For the text-containing cell, return its midpoint in [X, Y] coordinate format. 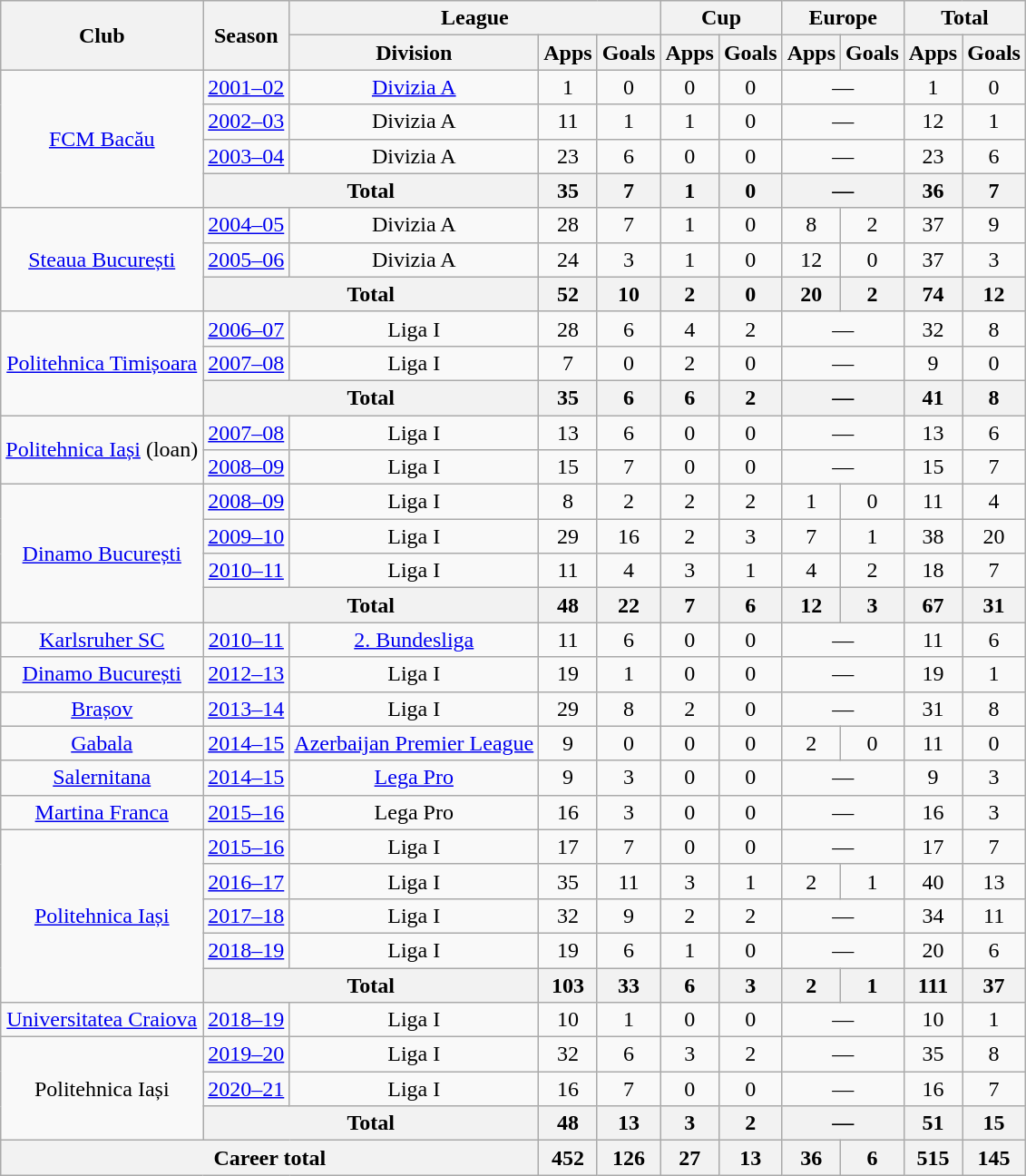
2005–06 [247, 260]
145 [994, 1158]
2020–21 [247, 1089]
Politehnica Timișoara [102, 363]
Europe [843, 18]
24 [568, 260]
League [475, 18]
2013–14 [247, 709]
38 [933, 536]
2012–13 [247, 674]
41 [933, 397]
Salernitana [102, 778]
2009–10 [247, 536]
2016–17 [247, 881]
67 [933, 605]
Karlsruher SC [102, 640]
FCM Bacău [102, 139]
2017–18 [247, 916]
33 [629, 985]
Steaua București [102, 260]
74 [933, 294]
2002–03 [247, 122]
2. Bundesliga [414, 640]
18 [933, 571]
Universitatea Craiova [102, 1020]
Gabala [102, 743]
2001–02 [247, 87]
103 [568, 985]
111 [933, 985]
Season [247, 35]
515 [933, 1158]
Martina Franca [102, 812]
2019–20 [247, 1054]
34 [933, 916]
2006–07 [247, 328]
452 [568, 1158]
Division [414, 53]
27 [689, 1158]
51 [933, 1123]
Cup [721, 18]
22 [629, 605]
40 [933, 881]
Career total [270, 1158]
52 [568, 294]
Politehnica Iași (loan) [102, 450]
126 [629, 1158]
Brașov [102, 709]
2003–04 [247, 156]
2004–05 [247, 225]
Azerbaijan Premier League [414, 743]
Club [102, 35]
